Search for the cell housing the specified text and yield its [X, Y] center coordinate. 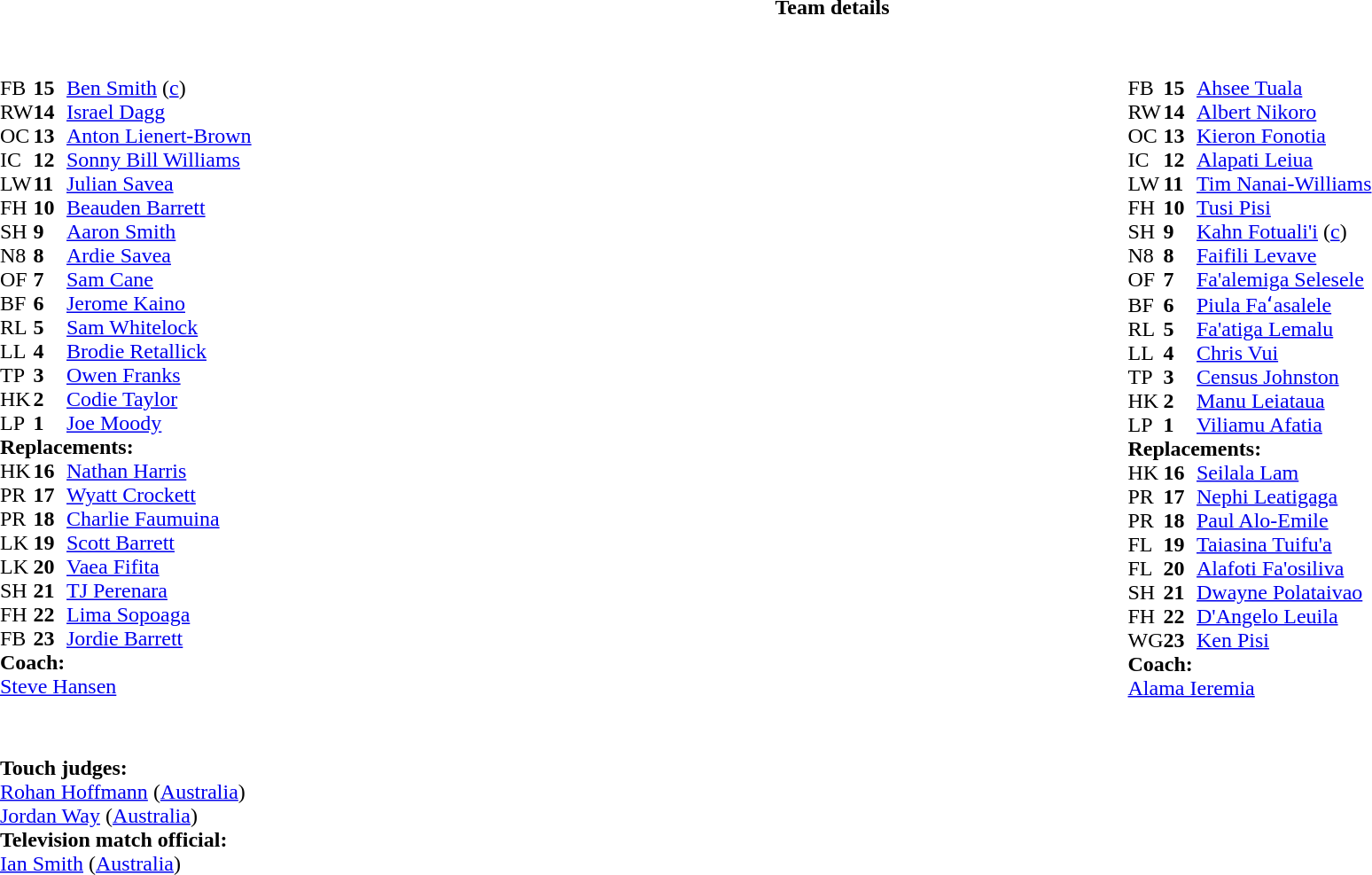
TJ Perenara [160, 590]
D'Angelo Leuila [1283, 617]
Faifili Levave [1283, 255]
Wyatt Crockett [160, 495]
Kahn Fotuali'i (c) [1283, 232]
Sam Cane [160, 280]
Dwayne Polataivao [1283, 592]
Taiasina Tuifu'a [1283, 544]
Charlie Faumuina [160, 520]
Tim Nanai-Williams [1283, 184]
Anton Lienert-Brown [160, 137]
Chris Vui [1283, 353]
Paul Alo-Emile [1283, 521]
Piula Faʻasalele [1283, 304]
Jerome Kaino [160, 303]
Joe Moody [160, 424]
Manu Leiataua [1283, 401]
Lima Sopoaga [160, 615]
Seilala Lam [1283, 473]
Nephi Leatigaga [1283, 496]
Ahsee Tuala [1283, 89]
Viliamu Afatia [1283, 426]
Jordie Barrett [160, 638]
Sam Whitelock [160, 328]
Fa'alemiga Selesele [1283, 280]
Israel Dagg [160, 112]
Owen Franks [160, 376]
WG [1146, 640]
Sonny Bill Williams [160, 160]
Alafoti Fa'osiliva [1283, 569]
Aaron Smith [160, 232]
Nathan Harris [160, 472]
Alapati Leiua [1283, 160]
Brodie Retallick [160, 351]
Fa'atiga Lemalu [1283, 330]
Beauden Barrett [160, 207]
Ardie Savea [160, 255]
Tusi Pisi [1283, 207]
Ken Pisi [1283, 640]
Kieron Fonotia [1283, 137]
Codie Taylor [160, 399]
Ben Smith (c) [160, 89]
Steve Hansen [126, 686]
Albert Nikoro [1283, 112]
Alama Ieremia [1250, 688]
Census Johnston [1283, 378]
Scott Barrett [160, 543]
Vaea Fifita [160, 567]
Julian Savea [160, 184]
